Capture the cell that displays the provided text and extract its (x, y) central coordinate. 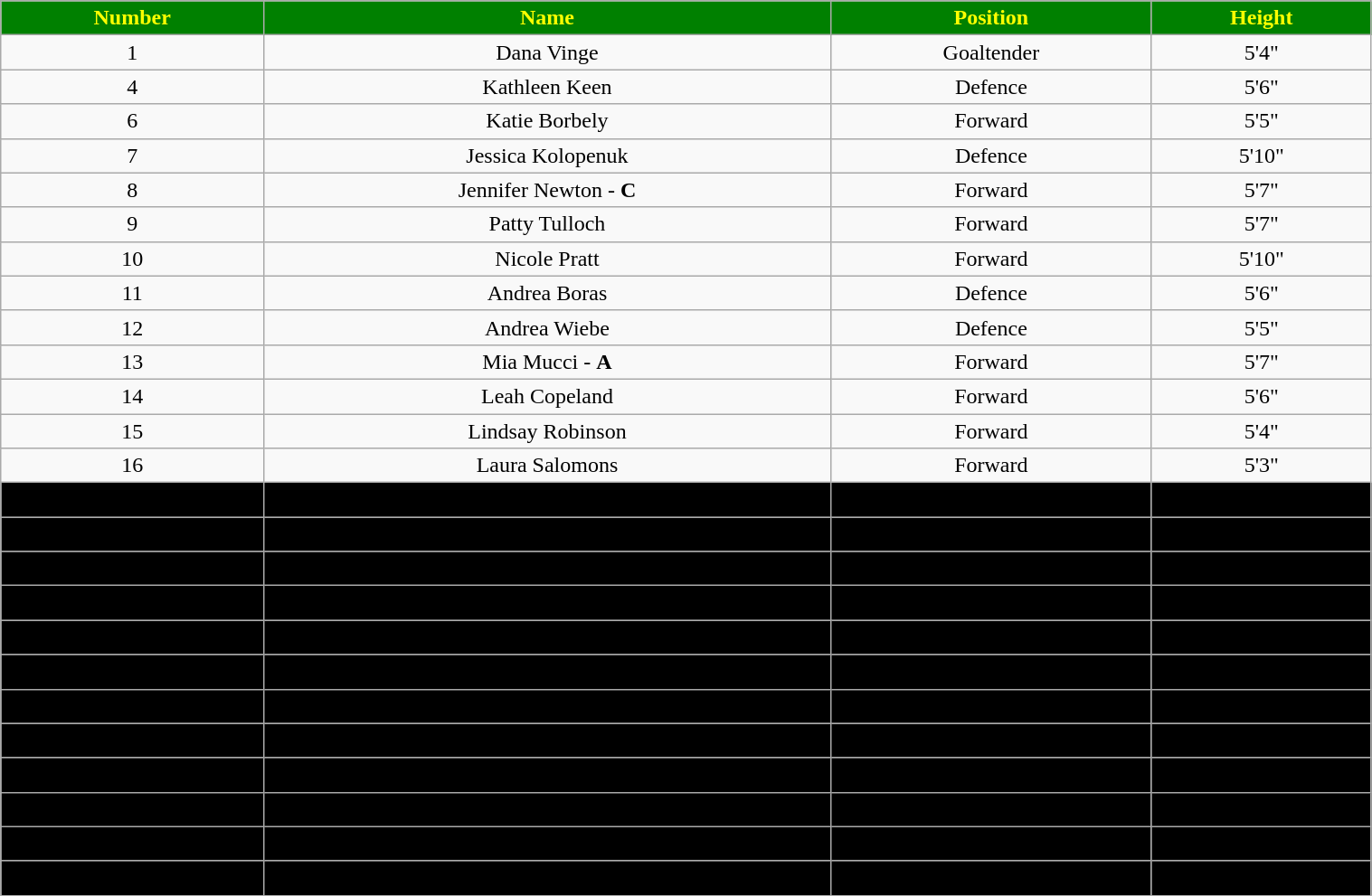
6'0" (1261, 569)
8 (132, 190)
9 (132, 224)
Dana Vinge (548, 52)
Goal (991, 809)
Lindsie Fairfield (548, 500)
Chantale Tippett (548, 809)
Miranda Miller (548, 844)
20 (132, 603)
5'2" (1261, 672)
77 (132, 878)
Lindsay Robinson (548, 431)
Rayanne Reeve (548, 534)
27 (132, 775)
21 (132, 637)
Leah Copeland (548, 396)
Kathleen Keen (548, 87)
33 (132, 809)
Katie Borbely (548, 121)
Andrea Boras (548, 293)
13 (132, 362)
Amy Young (548, 672)
Carolyn Bowen (548, 569)
6 (132, 121)
Name (548, 18)
Cami Wooster (548, 706)
1 (132, 52)
Andrea Wiebe (548, 327)
Jessica Kolopenuk (548, 156)
12 (132, 327)
Mia Mucci - A (548, 362)
Position (991, 18)
17 (132, 500)
11 (132, 293)
22 (132, 672)
Nicole Pratt (548, 259)
23 (132, 706)
16 (132, 466)
7 (132, 156)
Alana Cabana (548, 878)
Jennifer Newton - C (548, 190)
5'8" (1261, 603)
44 (132, 844)
15 (132, 431)
14 (132, 396)
Kailee Ryan (548, 775)
Height (1261, 18)
18 (132, 534)
24 (132, 740)
Number (132, 18)
19 (132, 569)
Trisha McNeill A (548, 740)
Alanna Donahue A (548, 603)
Goaltender (991, 52)
Brodie MacDonald (548, 637)
4 (132, 87)
10 (132, 259)
Laura Salomons (548, 466)
Patty Tulloch (548, 224)
